Locate the cell with the specified text and output its (X, Y) center coordinate. 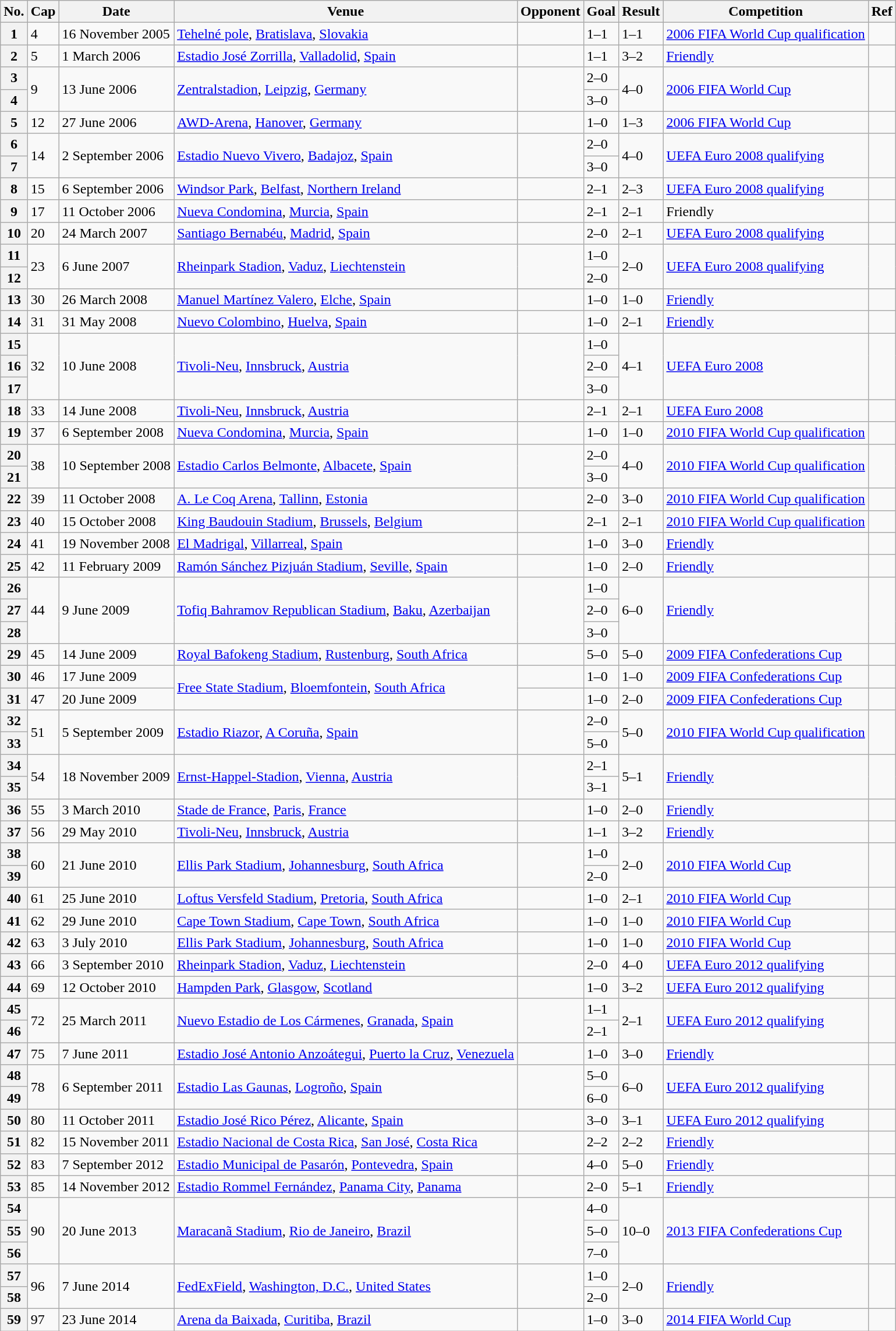
57 (14, 1275)
58 (14, 1297)
1–3 (641, 122)
FedExField, Washington, D.C., United States (346, 1286)
7 June 2011 (116, 1054)
19 November 2008 (116, 543)
20 June 2009 (116, 699)
2 September 2006 (116, 156)
15 October 2008 (116, 521)
6 June 2007 (116, 266)
10 September 2008 (116, 466)
69 (43, 987)
Estadio Las Gaunas, Logroño, Spain (346, 1087)
Estadio Municipal de Pasarón, Pontevedra, Spain (346, 1164)
18 (14, 411)
Ernst-Happel-Stadion, Vienna, Austria (346, 776)
17 June 2009 (116, 677)
75 (43, 1054)
29 June 2010 (116, 920)
Estadio Riazor, A Coruña, Spain (346, 732)
24 (14, 543)
66 (43, 965)
Loftus Versfeld Stadium, Pretoria, South Africa (346, 898)
3 July 2010 (116, 942)
5 September 2009 (116, 732)
11 (14, 255)
El Madrigal, Villarreal, Spain (346, 543)
27 (14, 610)
Competition (766, 12)
48 (14, 1076)
61 (43, 898)
53 (14, 1187)
Date (116, 12)
21 (14, 477)
29 May 2010 (116, 832)
20 June 2013 (116, 1231)
Tofiq Bahramov Republican Stadium, Baku, Azerbaijan (346, 610)
21 June 2010 (116, 865)
7–0 (601, 1253)
18 November 2009 (116, 776)
Cape Town Stadium, Cape Town, South Africa (346, 920)
25 (14, 566)
43 (14, 965)
52 (14, 1164)
6 September 2008 (116, 433)
19 (14, 433)
27 June 2006 (116, 122)
King Baudouin Stadium, Brussels, Belgium (346, 521)
3 September 2010 (116, 965)
Goal (601, 12)
Estadio José Antonio Anzoátegui, Puerto la Cruz, Venezuela (346, 1054)
AWD-Arena, Hanover, Germany (346, 122)
83 (43, 1164)
Ref (881, 12)
23 June 2014 (116, 1319)
10–0 (641, 1231)
14 November 2012 (116, 1187)
Estadio José Zorrilla, Valladolid, Spain (346, 56)
Opponent (550, 12)
No. (14, 12)
11 October 2011 (116, 1120)
7 June 2014 (116, 1286)
Hampden Park, Glasgow, Scotland (346, 987)
26 (14, 588)
11 October 2008 (116, 499)
24 March 2007 (116, 233)
6 (14, 144)
3 March 2010 (116, 810)
16 (14, 366)
16 November 2005 (116, 34)
60 (43, 865)
Zentralstadion, Leipzig, Germany (346, 89)
25 June 2010 (116, 898)
7 September 2012 (116, 1164)
Estadio Carlos Belmonte, Albacete, Spain (346, 466)
Ramón Sánchez Pizjuán Stadium, Seville, Spain (346, 566)
31 May 2008 (116, 322)
35 (14, 788)
2014 FIFA World Cup (766, 1319)
Estadio Nuevo Vivero, Badajoz, Spain (346, 156)
10 June 2008 (116, 366)
59 (14, 1319)
96 (43, 1286)
A. Le Coq Arena, Tallinn, Estonia (346, 499)
2–3 (641, 189)
12 October 2010 (116, 987)
4–1 (641, 366)
Result (641, 12)
Tehelné pole, Bratislava, Slovakia (346, 34)
11 February 2009 (116, 566)
Arena da Baixada, Curitiba, Brazil (346, 1319)
Windsor Park, Belfast, Northern Ireland (346, 189)
14 June 2009 (116, 655)
9 June 2009 (116, 610)
2006 FIFA World Cup qualification (766, 34)
1 March 2006 (116, 56)
Nuevo Colombino, Huelva, Spain (346, 322)
26 March 2008 (116, 300)
Maracanã Stadium, Rio de Janeiro, Brazil (346, 1231)
2013 FIFA Confederations Cup (766, 1231)
6 September 2011 (116, 1087)
49 (14, 1098)
Santiago Bernabéu, Madrid, Spain (346, 233)
22 (14, 499)
7 (14, 167)
Venue (346, 12)
80 (43, 1120)
15 November 2011 (116, 1142)
Manuel Martínez Valero, Elche, Spain (346, 300)
1 (14, 34)
Stade de France, Paris, France (346, 810)
Estadio Rommel Fernández, Panama City, Panama (346, 1187)
3 (14, 78)
78 (43, 1087)
25 March 2011 (116, 1021)
2 (14, 56)
50 (14, 1120)
13 June 2006 (116, 89)
72 (43, 1021)
85 (43, 1187)
Estadio Nacional de Costa Rica, San José, Costa Rica (346, 1142)
11 October 2006 (116, 211)
Nuevo Estadio de Los Cármenes, Granada, Spain (346, 1021)
29 (14, 655)
13 (14, 300)
Royal Bafokeng Stadium, Rustenburg, South Africa (346, 655)
8 (14, 189)
90 (43, 1231)
63 (43, 942)
82 (43, 1142)
6 September 2006 (116, 189)
97 (43, 1319)
10 (14, 233)
Estadio José Rico Pérez, Alicante, Spain (346, 1120)
Free State Stadium, Bloemfontein, South Africa (346, 688)
14 June 2008 (116, 411)
34 (14, 765)
Cap (43, 12)
62 (43, 920)
36 (14, 810)
28 (14, 632)
